Find where the given text appears and provide that cell's center as (X, Y) coordinate. 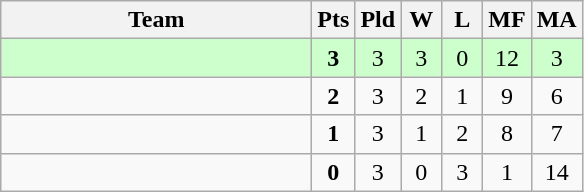
Pts (334, 20)
MF (507, 20)
W (422, 20)
9 (507, 96)
12 (507, 58)
L (462, 20)
MA (556, 20)
Team (156, 20)
Pld (378, 20)
6 (556, 96)
14 (556, 172)
8 (507, 134)
7 (556, 134)
